From the cell containing the given text, extract its center point as (X, Y) coordinate. 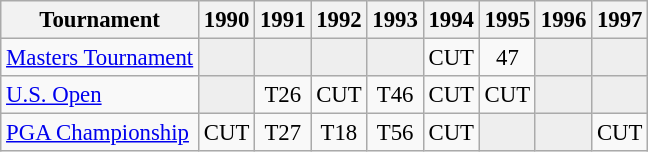
1997 (620, 20)
1995 (507, 20)
1991 (283, 20)
U.S. Open (100, 95)
1990 (227, 20)
PGA Championship (100, 133)
T27 (283, 133)
47 (507, 58)
1993 (395, 20)
Tournament (100, 20)
T18 (339, 133)
1992 (339, 20)
Masters Tournament (100, 58)
T26 (283, 95)
T56 (395, 133)
1996 (563, 20)
1994 (451, 20)
T46 (395, 95)
